For the text-containing cell, return its midpoint in [X, Y] coordinate format. 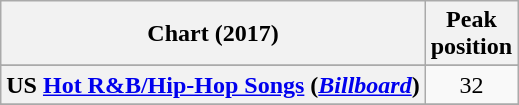
US Hot R&B/Hip-Hop Songs (Billboard) [213, 85]
32 [471, 85]
Chart (2017) [213, 34]
Peak position [471, 34]
